Extract the (x, y) coordinate from the center of the cell holding the provided text.  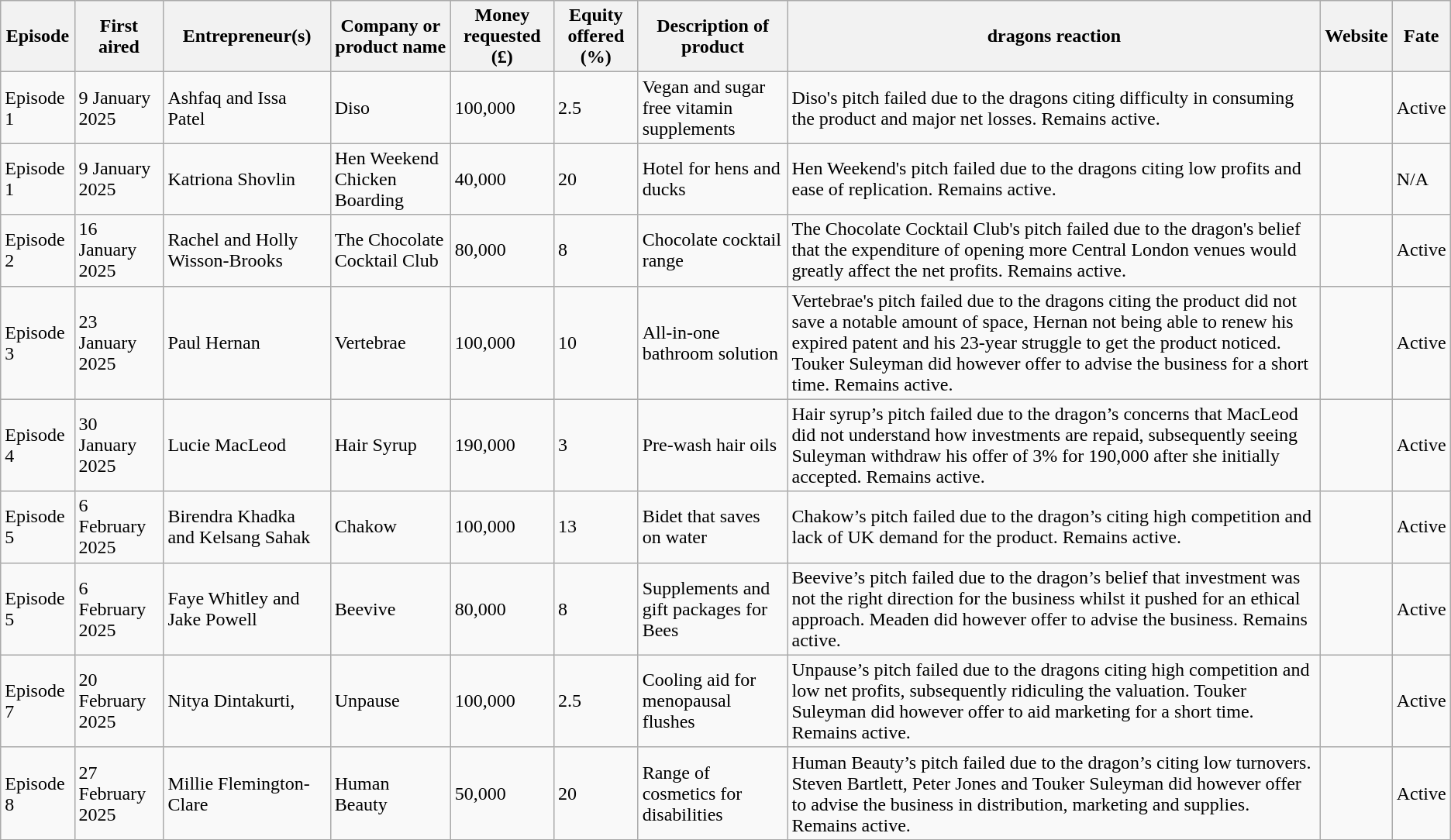
30 January 2025 (119, 445)
50,000 (502, 794)
Fate (1422, 36)
Description of product (713, 36)
Chakow (391, 527)
Cooling aid for menopausal flushes (713, 701)
13 (595, 527)
Human Beauty (391, 794)
Episode 3 (37, 343)
Birendra Khadka and Kelsang Sahak (246, 527)
Episode 7 (37, 701)
10 (595, 343)
Supplements and gift packages for Bees (713, 609)
N/A (1422, 179)
Nitya Dintakurti, (246, 701)
Chocolate cocktail range (713, 250)
27 February 2025 (119, 794)
Lucie MacLeod (246, 445)
Unpause (391, 701)
Beevive (391, 609)
Episode (37, 36)
190,000 (502, 445)
All-in-one bathroom solution (713, 343)
dragons reaction (1054, 36)
Diso (391, 108)
16 January 2025 (119, 250)
Range of cosmetics for disabilities (713, 794)
Ashfaq and Issa Patel (246, 108)
Faye Whitley and Jake Powell (246, 609)
Millie Flemington-Clare (246, 794)
Vegan and sugar free vitamin supplements (713, 108)
20 February 2025 (119, 701)
Paul Hernan (246, 343)
Entrepreneur(s) (246, 36)
Hotel for hens and ducks (713, 179)
40,000 (502, 179)
Rachel and Holly Wisson-Brooks (246, 250)
Website (1356, 36)
Pre-wash hair oils (713, 445)
Hair Syrup (391, 445)
3 (595, 445)
Company or product name (391, 36)
Episode 2 (37, 250)
23 January 2025 (119, 343)
The Chocolate Cocktail Club (391, 250)
Episode 8 (37, 794)
Katriona Shovlin (246, 179)
Vertebrae (391, 343)
Hen Weekend Chicken Boarding (391, 179)
Hen Weekend's pitch failed due to the dragons citing low profits and ease of replication. Remains active. (1054, 179)
Equity offered (%) (595, 36)
First aired (119, 36)
Episode 4 (37, 445)
Bidet that saves on water (713, 527)
Chakow’s pitch failed due to the dragon’s citing high competition and lack of UK demand for the product. Remains active. (1054, 527)
Diso's pitch failed due to the dragons citing difficulty in consuming the product and major net losses. Remains active. (1054, 108)
Money requested (£) (502, 36)
